Find where the given text appears and provide that cell's center as [X, Y] coordinate. 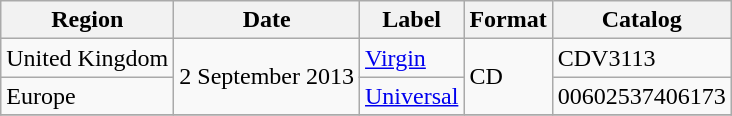
2 September 2013 [267, 77]
Format [508, 20]
Virgin [412, 58]
CD [508, 77]
Catalog [642, 20]
Date [267, 20]
Region [88, 20]
United Kingdom [88, 58]
Europe [88, 96]
Label [412, 20]
00602537406173 [642, 96]
CDV3113 [642, 58]
Universal [412, 96]
